Provide the [X, Y] coordinate of the cell's center where the given text is located.  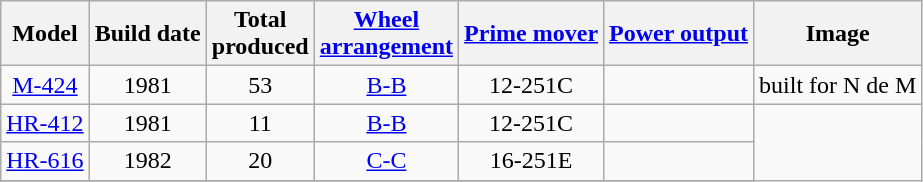
Model [45, 34]
Totalproduced [260, 34]
Prime mover [532, 34]
16-251E [532, 161]
11 [260, 123]
Build date [148, 34]
Power output [679, 34]
C-C [386, 161]
HR-412 [45, 123]
M-424 [45, 85]
20 [260, 161]
1982 [148, 161]
Wheelarrangement [386, 34]
HR-616 [45, 161]
53 [260, 85]
Image [838, 34]
built for N de M [838, 85]
